Search for the cell housing the specified text and yield its [X, Y] center coordinate. 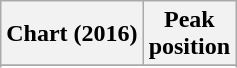
Peakposition [189, 34]
Chart (2016) [72, 34]
